From the cell containing the given text, extract its center point as (X, Y) coordinate. 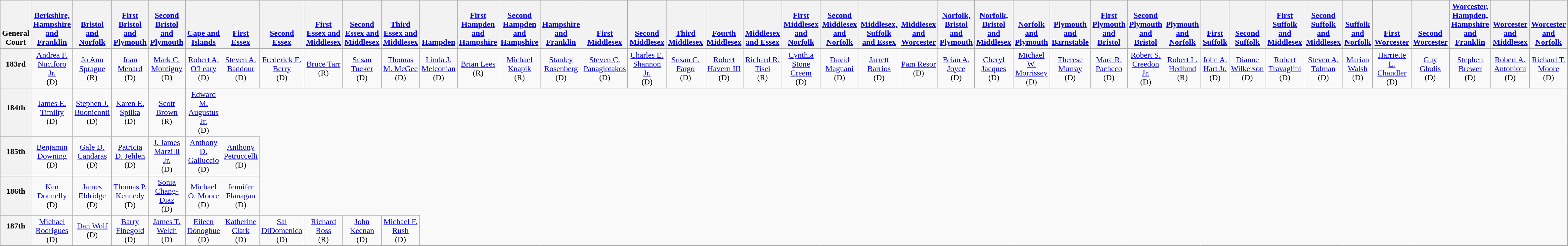
Second Middlesex and Norfolk (839, 25)
Michael F. Rush(D) (400, 230)
Cynthia Stone Creem(D) (801, 68)
Norfolk, Bristol and Plymouth (956, 25)
Jo Ann Sprague(R) (92, 68)
Plymouth and Barnstable (1070, 25)
Robert Havern III(D) (724, 68)
Worcester and Norfolk (1548, 25)
186th (16, 195)
Barry Finegold(D) (130, 230)
Stephen Brewer(D) (1470, 68)
Norfolk and Plymouth (1032, 25)
Cheryl Jacques(D) (994, 68)
Frederick E. Berry(D) (282, 68)
Second Plymouth and Bristol (1145, 25)
First Hampden and Hampshire (478, 25)
187th (16, 230)
Anthony D. Galluccio(D) (204, 156)
Joan Menard(D) (130, 68)
Bristol and Norfolk (92, 25)
Middlesex and Worcester (918, 25)
Eileen Donoghue(D) (204, 230)
Hampshire and Franklin (561, 25)
Second Hampden and Hampshire (519, 25)
Bruce Tarr(R) (323, 68)
185th (16, 156)
Marian Walsh(D) (1358, 68)
Stanley Rosenberg(D) (561, 68)
Suffolk and Norfolk (1358, 25)
Third Middlesex (686, 25)
Patricia D. Jehlen(D) (130, 156)
J. James Marzilli Jr.(D) (167, 156)
Plymouth and Norfolk (1183, 25)
Cape and Islands (204, 25)
Steven A. Tolman(D) (1323, 68)
First Middlesex and Norfolk (801, 25)
Second Essex and Middlesex (362, 25)
Benjamin Downing(D) (52, 156)
Edward M. Augustus Jr.(D) (204, 112)
James T. Welch(D) (167, 230)
First Middlesex (605, 25)
John Keenan(D) (362, 230)
Robert Travaglini(D) (1285, 68)
Berkshire, Hampshire and Franklin (52, 25)
Middlesex, Suffolk and Essex (879, 25)
Ken Donnelly(D) (52, 195)
Second Suffolk (1247, 25)
Second Worcester (1430, 25)
Michael Rodrigues(D) (52, 230)
First Worcester (1392, 25)
Norfolk, Bristol and Middlesex (994, 25)
First Suffolk (1215, 25)
Guy Glodis(D) (1430, 68)
Gale D. Candaras(D) (92, 156)
Brian A. Joyce(D) (956, 68)
Thomas P. Kennedy(D) (130, 195)
Dan Wolf(D) (92, 230)
Michael W. Morrissey(D) (1032, 68)
Thomas M. McGee(D) (400, 68)
Richard Ross(R) (323, 230)
Robert A. Antonioni(D) (1510, 68)
Richard T. Moore(D) (1548, 68)
First Bristol and Plymouth (130, 25)
James Eldridge(D) (92, 195)
Second Middlesex (647, 25)
James E. Timilty(D) (52, 112)
Brian Lees(R) (478, 68)
184th (16, 112)
Harriette L. Chandler(D) (1392, 68)
Susan Tucker(D) (362, 68)
Jarrett Barrios(D) (879, 68)
David Magnani(D) (839, 68)
Hampden (439, 25)
First Essex (241, 25)
General Court (16, 25)
First Suffolk and Middlesex (1285, 25)
Worcester, Hampden, Hampshire and Franklin (1470, 25)
Robert L. Hedlund(R) (1183, 68)
Robert S. Creedon Jr.(D) (1145, 68)
Middlesex and Essex (762, 25)
Robert A. O'Leary(D) (204, 68)
Charles E. Shannon Jr.(D) (647, 68)
183rd (16, 68)
Second Essex (282, 25)
Third Essex and Middlesex (400, 25)
Stephen J. Buoniconti(D) (92, 112)
Steven A. Baddour(D) (241, 68)
Katherine Clark(D) (241, 230)
Fourth Middlesex (724, 25)
Andrea F. Nuciforo Jr.(D) (52, 68)
Susan C. Fargo(D) (686, 68)
Dianne Wilkerson(D) (1247, 68)
Pam Resor(D) (918, 68)
Scott Brown(R) (167, 112)
Therese Murray(D) (1070, 68)
Worcester and Middlesex (1510, 25)
Karen E. Spilka(D) (130, 112)
Jennifer Flanagan(D) (241, 195)
First Essex and Middlesex (323, 25)
Steven C. Panagiotakos(D) (605, 68)
First Plymouth and Bristol (1109, 25)
John A. Hart Jr.(D) (1215, 68)
Marc R. Pacheco(D) (1109, 68)
Sal DiDomenico(D) (282, 230)
Linda J. Melconian(D) (439, 68)
Michael O. Moore(D) (204, 195)
Second Suffolk and Middlesex (1323, 25)
Mark C. Montigny(D) (167, 68)
Anthony Petruccelli(D) (241, 156)
Sonia Chang-Diaz(D) (167, 195)
Michael Knapik(R) (519, 68)
Richard R. Tisei(R) (762, 68)
Second Bristol and Plymouth (167, 25)
